For the text-containing cell, return its midpoint in (x, y) coordinate format. 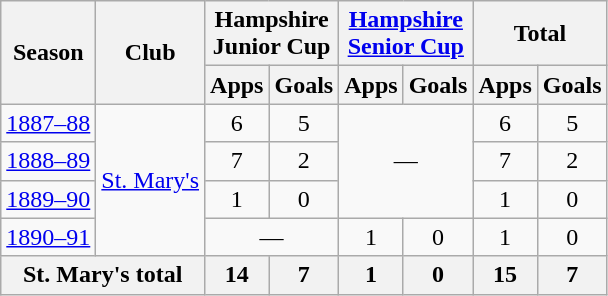
15 (505, 275)
1887–88 (48, 123)
HampshireSenior Cup (406, 34)
Total (540, 34)
1889–90 (48, 199)
1890–91 (48, 237)
1888–89 (48, 161)
HampshireJunior Cup (272, 34)
14 (237, 275)
Club (150, 52)
Season (48, 52)
St. Mary's (150, 180)
St. Mary's total (103, 275)
